Output the [x, y] coordinate of the center of the cell containing the given text.  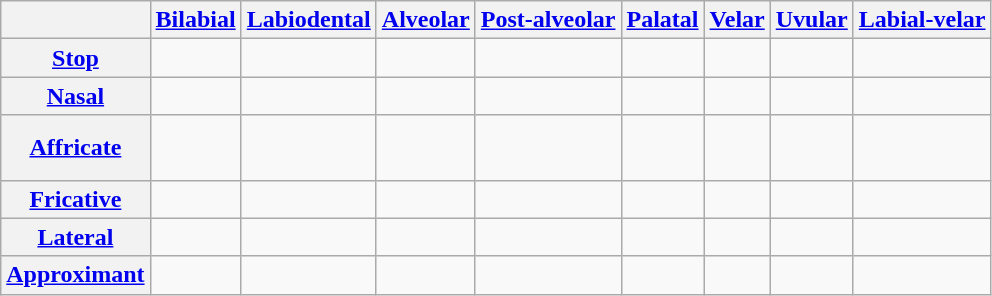
Nasal [76, 96]
Labial-velar [922, 20]
Alveolar [426, 20]
Affricate [76, 148]
Uvular [812, 20]
Lateral [76, 237]
Labiodental [308, 20]
Post-alveolar [548, 20]
Approximant [76, 275]
Stop [76, 58]
Palatal [662, 20]
Velar [737, 20]
Bilabial [196, 20]
Fricative [76, 199]
